Find where the given text appears and provide that cell's center as [x, y] coordinate. 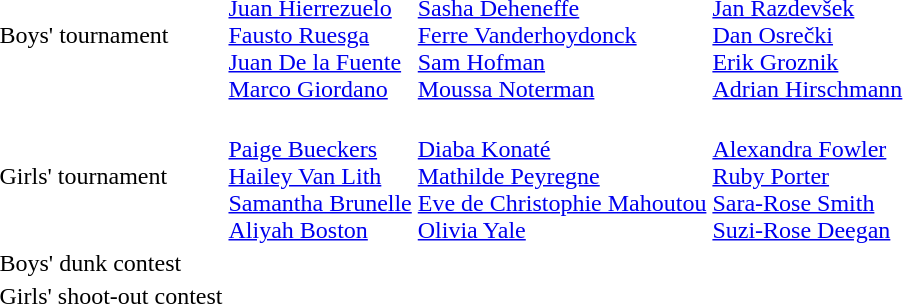
Diaba KonatéMathilde PeyregneEve de Christophie MahoutouOlivia Yale [562, 176]
Paige BueckersHailey Van LithSamantha BrunelleAliyah Boston [320, 176]
